Capture the cell that displays the provided text and extract its (X, Y) central coordinate. 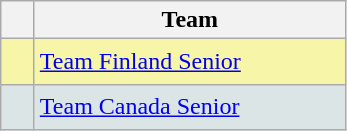
Team Finland Senior (190, 62)
Team (190, 20)
Team Canada Senior (190, 107)
